Locate the cell with the specified text and output its [X, Y] center coordinate. 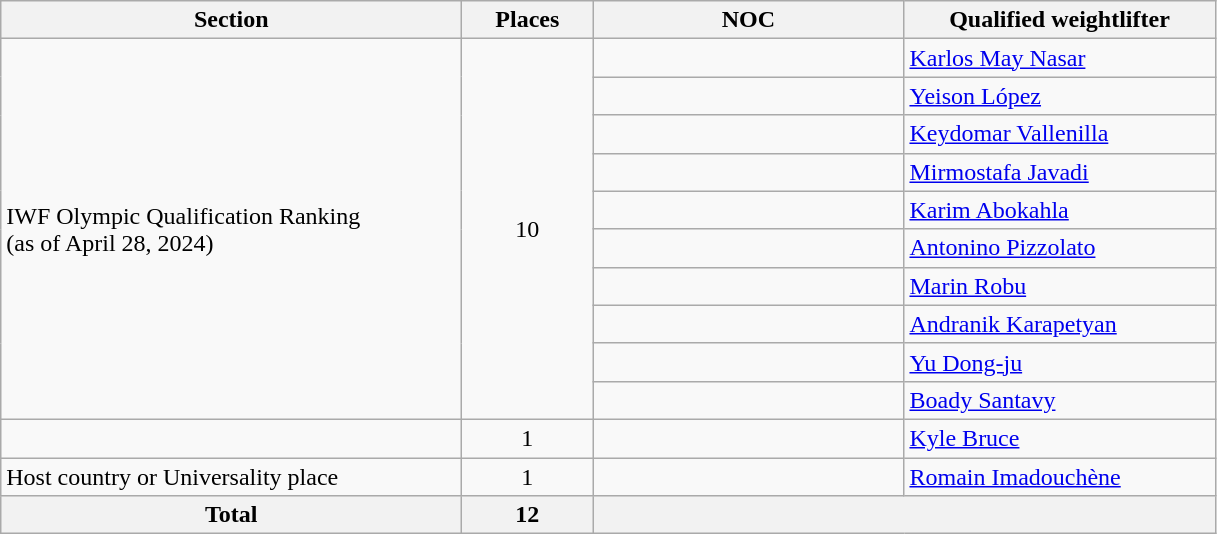
Karlos May Nasar [1060, 58]
Boady Santavy [1060, 400]
Mirmostafa Javadi [1060, 172]
Yu Dong-ju [1060, 362]
Karim Abokahla [1060, 210]
Romain Imadouchène [1060, 477]
Host country or Universality place [232, 477]
Section [232, 20]
Kyle Bruce [1060, 438]
12 [528, 515]
10 [528, 230]
IWF Olympic Qualification Ranking(as of April 28, 2024) [232, 230]
NOC [748, 20]
Marin Robu [1060, 286]
Qualified weightlifter [1060, 20]
Antonino Pizzolato [1060, 248]
Keydomar Vallenilla [1060, 134]
Yeison López [1060, 96]
Andranik Karapetyan [1060, 324]
Total [232, 515]
Places [528, 20]
